Output the (X, Y) coordinate of the center of the cell containing the given text.  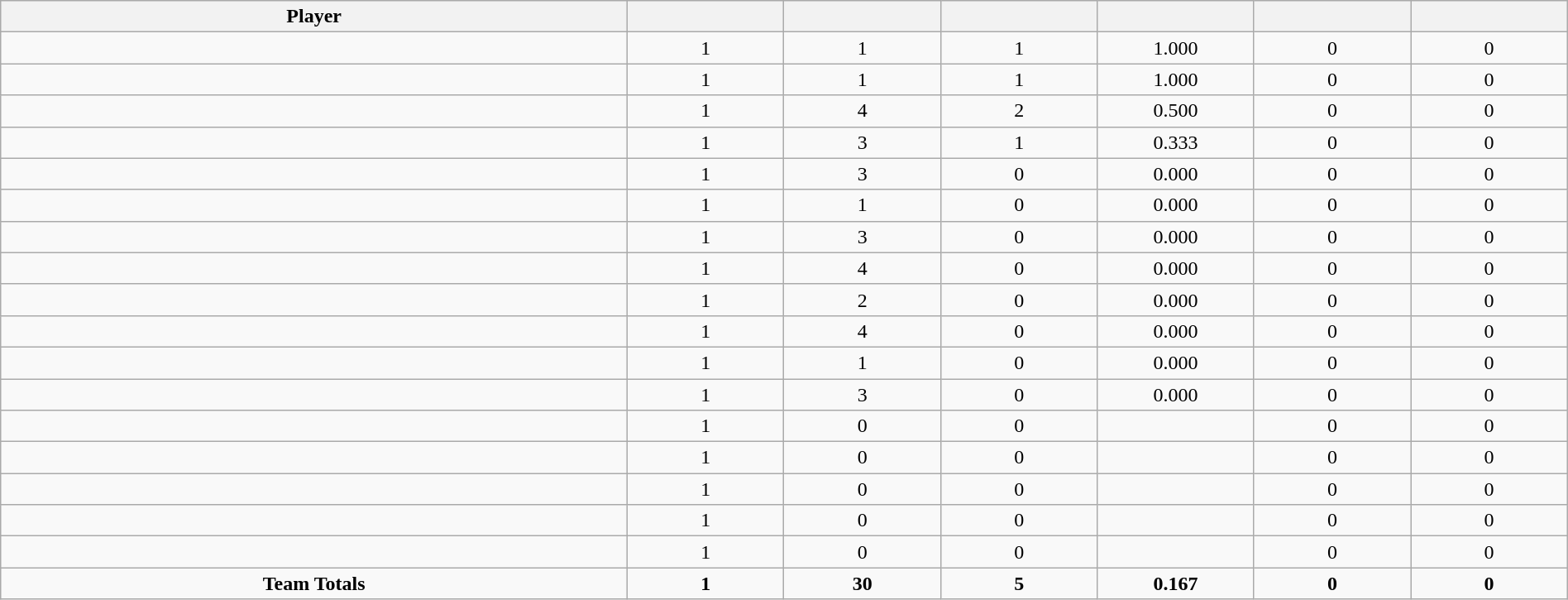
30 (862, 583)
5 (1019, 583)
0.167 (1176, 583)
0.500 (1176, 111)
Player (314, 17)
0.333 (1176, 142)
Team Totals (314, 583)
